From the cell containing the given text, extract its center point as [x, y] coordinate. 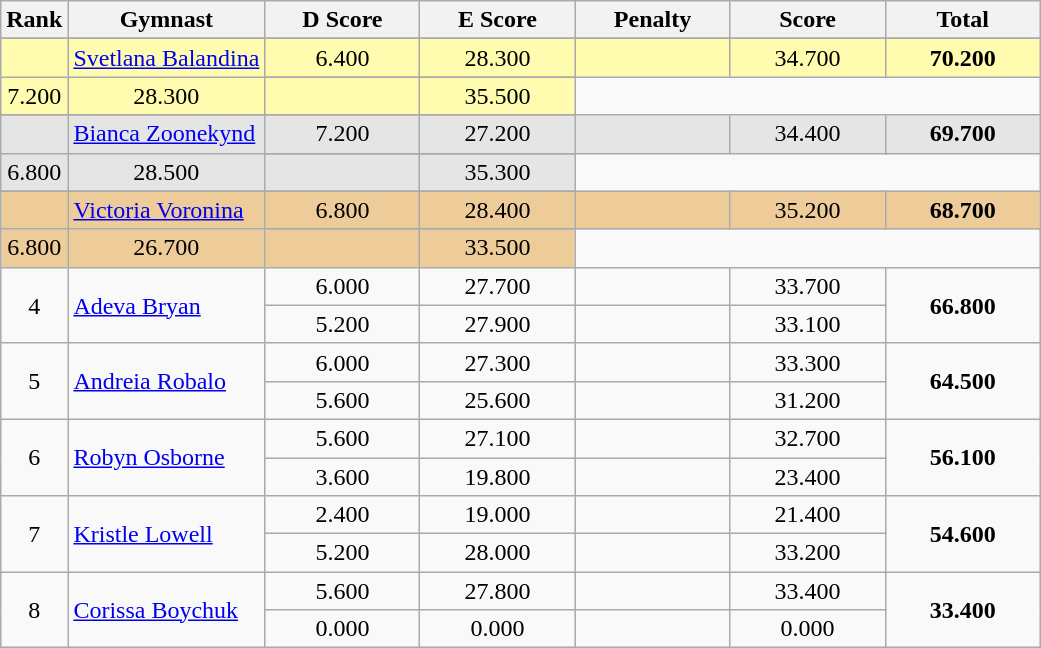
66.800 [962, 305]
35.500 [498, 96]
68.700 [962, 210]
25.600 [498, 400]
35.200 [808, 210]
70.200 [962, 58]
33.700 [808, 286]
26.700 [166, 248]
Gymnast [166, 20]
32.700 [808, 438]
27.200 [498, 134]
Robyn Osborne [166, 457]
Andreia Robalo [166, 381]
E Score [498, 20]
Adeva Bryan [166, 305]
7 [34, 534]
28.000 [498, 553]
6.400 [342, 58]
35.300 [498, 172]
28.500 [166, 172]
Penalty [652, 20]
Kristle Lowell [166, 534]
54.600 [962, 534]
31.200 [808, 400]
34.400 [808, 134]
6 [34, 457]
21.400 [808, 515]
28.400 [498, 210]
33.300 [808, 362]
19.800 [498, 477]
Victoria Voronina [166, 210]
5 [34, 381]
56.100 [962, 457]
2.400 [342, 515]
27.300 [498, 362]
Bianca Zoonekynd [166, 134]
23.400 [808, 477]
69.700 [962, 134]
Corissa Boychuk [166, 610]
27.800 [498, 591]
33.100 [808, 324]
33.500 [498, 248]
27.100 [498, 438]
D Score [342, 20]
3.600 [342, 477]
33.200 [808, 553]
Total [962, 20]
19.000 [498, 515]
8 [34, 610]
Score [808, 20]
Svetlana Balandina [166, 58]
4 [34, 305]
64.500 [962, 381]
Rank [34, 20]
27.700 [498, 286]
27.900 [498, 324]
34.700 [808, 58]
